Return (X, Y) of the center of cell containing provided text 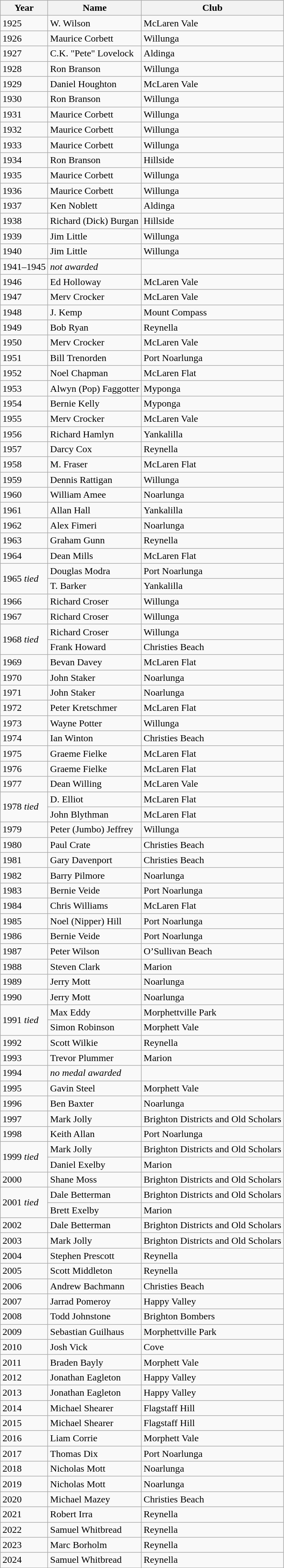
1928 (24, 69)
Liam Corrie (95, 1438)
1974 (24, 738)
2008 (24, 1317)
Club (213, 8)
2004 (24, 1256)
1968 tied (24, 639)
1933 (24, 145)
1931 (24, 114)
1939 (24, 236)
2006 (24, 1286)
Richard (Dick) Burgan (95, 221)
2001 tied (24, 1203)
1962 (24, 525)
1996 (24, 1103)
John Blythman (95, 814)
Year (24, 8)
1953 (24, 388)
Keith Allan (95, 1134)
1976 (24, 769)
2012 (24, 1377)
Frank Howard (95, 647)
2007 (24, 1301)
1961 (24, 510)
1936 (24, 191)
1950 (24, 343)
1957 (24, 449)
1997 (24, 1119)
1929 (24, 84)
2022 (24, 1530)
1949 (24, 327)
1941–1945 (24, 267)
1966 (24, 601)
1988 (24, 967)
D. Elliot (95, 799)
1978 tied (24, 807)
Stephen Prescott (95, 1256)
2021 (24, 1514)
1981 (24, 860)
1975 (24, 754)
Shane Moss (95, 1180)
2016 (24, 1438)
1979 (24, 830)
2018 (24, 1469)
Ian Winton (95, 738)
1994 (24, 1073)
Alex Fimeri (95, 525)
1991 tied (24, 1020)
Chris Williams (95, 906)
Thomas Dix (95, 1454)
1993 (24, 1058)
1927 (24, 54)
1955 (24, 419)
1963 (24, 541)
Bevan Davey (95, 662)
Robert Irra (95, 1514)
1935 (24, 175)
Peter Kretschmer (95, 708)
1987 (24, 952)
William Amee (95, 495)
Josh Vick (95, 1347)
1984 (24, 906)
Paul Crate (95, 845)
2000 (24, 1180)
Dennis Rattigan (95, 480)
Trevor Plummer (95, 1058)
Darcy Cox (95, 449)
1958 (24, 465)
Barry Pilmore (95, 875)
W. Wilson (95, 23)
Alwyn (Pop) Faggotter (95, 388)
2002 (24, 1225)
Daniel Exelby (95, 1165)
Cove (213, 1347)
Bob Ryan (95, 327)
2003 (24, 1241)
1973 (24, 723)
2019 (24, 1484)
2005 (24, 1271)
no medal awarded (95, 1073)
Andrew Bachmann (95, 1286)
Marc Borholm (95, 1545)
Simon Robinson (95, 1027)
Ben Baxter (95, 1103)
Gavin Steel (95, 1088)
1986 (24, 936)
1951 (24, 358)
1982 (24, 875)
2014 (24, 1408)
1980 (24, 845)
T. Barker (95, 586)
Brett Exelby (95, 1210)
Jarrad Pomeroy (95, 1301)
2017 (24, 1454)
Braden Bayly (95, 1362)
1998 (24, 1134)
1930 (24, 99)
Mount Compass (213, 312)
1964 (24, 556)
Todd Johnstone (95, 1317)
1989 (24, 982)
O’Sullivan Beach (213, 952)
Name (95, 8)
1937 (24, 206)
1977 (24, 784)
Peter Wilson (95, 952)
1967 (24, 616)
Richard Hamlyn (95, 434)
1956 (24, 434)
Scott Wilkie (95, 1043)
Peter (Jumbo) Jeffrey (95, 830)
2011 (24, 1362)
Allan Hall (95, 510)
1969 (24, 662)
2024 (24, 1560)
1995 (24, 1088)
Noel Chapman (95, 373)
1983 (24, 890)
1954 (24, 403)
1965 tied (24, 579)
Graham Gunn (95, 541)
1959 (24, 480)
M. Fraser (95, 465)
2015 (24, 1423)
Dean Mills (95, 556)
2020 (24, 1499)
Michael Mazey (95, 1499)
1940 (24, 251)
1971 (24, 693)
2023 (24, 1545)
Scott Middleton (95, 1271)
1947 (24, 297)
1925 (24, 23)
not awarded (95, 267)
1960 (24, 495)
Steven Clark (95, 967)
1999 tied (24, 1157)
1934 (24, 160)
J. Kemp (95, 312)
2013 (24, 1392)
1985 (24, 921)
Noel (Nipper) Hill (95, 921)
Wayne Potter (95, 723)
1970 (24, 678)
Douglas Modra (95, 571)
2010 (24, 1347)
C.K. "Pete" Lovelock (95, 54)
1952 (24, 373)
Ken Noblett (95, 206)
1972 (24, 708)
Max Eddy (95, 1012)
Sebastian Guilhaus (95, 1332)
Ed Holloway (95, 282)
2009 (24, 1332)
1948 (24, 312)
Gary Davenport (95, 860)
1946 (24, 282)
1926 (24, 38)
Dean Willing (95, 784)
1990 (24, 997)
1992 (24, 1043)
Bill Trenorden (95, 358)
1938 (24, 221)
Daniel Houghton (95, 84)
1932 (24, 130)
Brighton Bombers (213, 1317)
Bernie Kelly (95, 403)
